Extract the [X, Y] coordinate from the center of the cell holding the provided text.  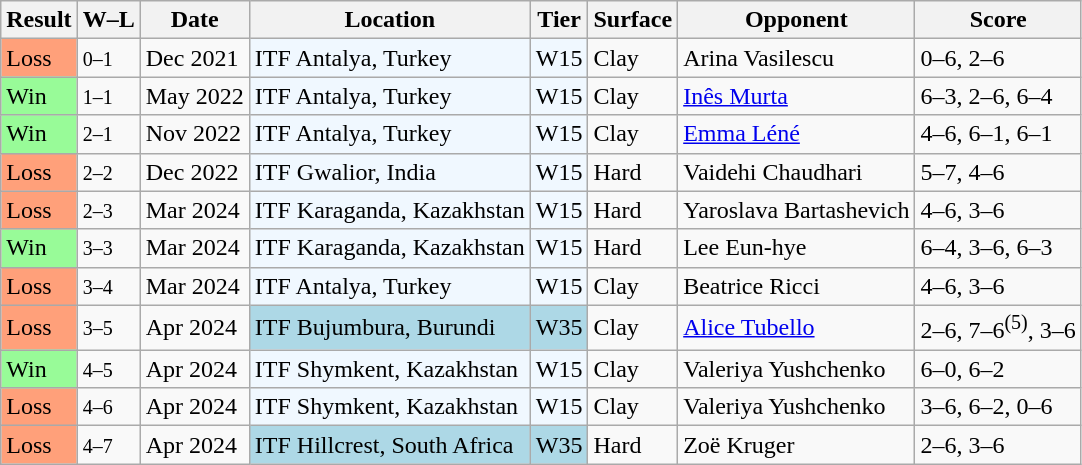
1–1 [108, 96]
6–3, 2–6, 6–4 [998, 96]
3–3 [108, 248]
May 2022 [194, 96]
Beatrice Ricci [796, 286]
Nov 2022 [194, 134]
2–6, 7–6(5), 3–6 [998, 328]
Alice Tubello [796, 328]
Lee Eun-hye [796, 248]
2–2 [108, 172]
Result [39, 20]
3–5 [108, 328]
4–7 [108, 445]
Date [194, 20]
6–0, 6–2 [998, 369]
0–6, 2–6 [998, 58]
Dec 2022 [194, 172]
3–4 [108, 286]
2–1 [108, 134]
Opponent [796, 20]
4–5 [108, 369]
ITF Gwalior, India [390, 172]
Emma Léné [796, 134]
4–6 [108, 407]
5–7, 4–6 [998, 172]
Score [998, 20]
Vaidehi Chaudhari [796, 172]
Surface [633, 20]
2–6, 3–6 [998, 445]
Arina Vasilescu [796, 58]
4–6, 6–1, 6–1 [998, 134]
6–4, 3–6, 6–3 [998, 248]
Location [390, 20]
Zoë Kruger [796, 445]
W–L [108, 20]
ITF Hillcrest, South Africa [390, 445]
0–1 [108, 58]
Dec 2021 [194, 58]
3–6, 6–2, 0–6 [998, 407]
2–3 [108, 210]
Tier [559, 20]
ITF Bujumbura, Burundi [390, 328]
Yaroslava Bartashevich [796, 210]
Inês Murta [796, 96]
